From the cell containing the given text, extract its center point as [x, y] coordinate. 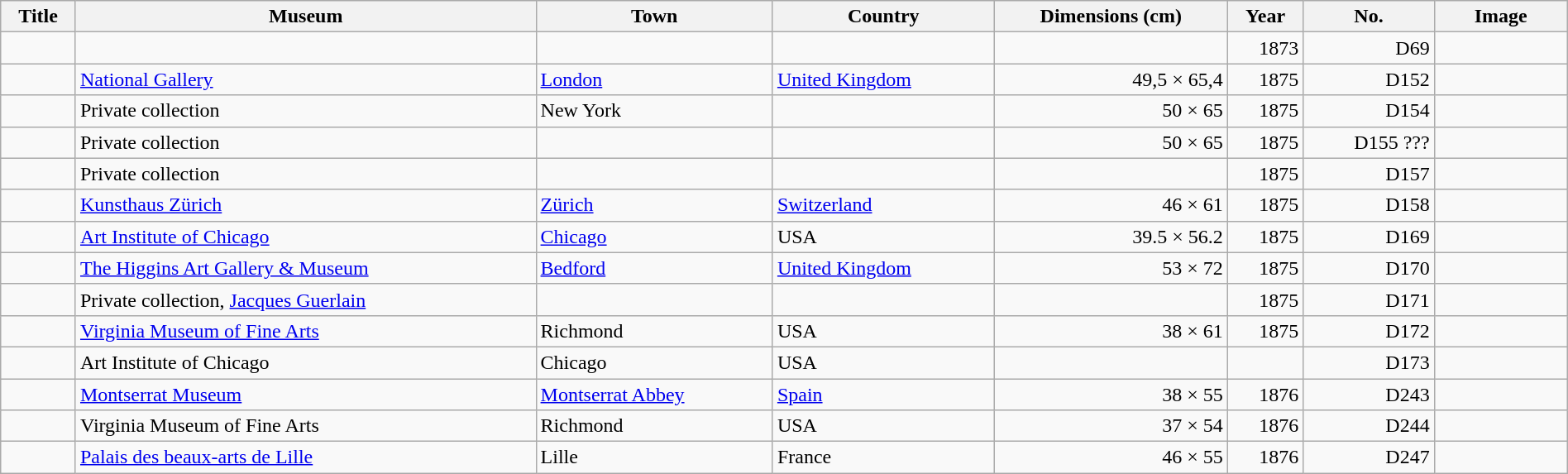
Lille [654, 457]
Bedford [654, 268]
D173 [1369, 362]
D172 [1369, 331]
46 × 61 [1111, 205]
D158 [1369, 205]
D155 ??? [1369, 142]
Year [1265, 17]
39.5 × 56.2 [1111, 237]
Palais des beaux-arts de Lille [306, 457]
D157 [1369, 174]
1873 [1265, 48]
Switzerland [883, 205]
D152 [1369, 79]
Spain [883, 395]
Dimensions (cm) [1111, 17]
Private collection, Jacques Guerlain [306, 299]
D69 [1369, 48]
No. [1369, 17]
53 × 72 [1111, 268]
Country [883, 17]
D244 [1369, 426]
D171 [1369, 299]
Montserrat Abbey [654, 395]
Town [654, 17]
46 × 55 [1111, 457]
Kunsthaus Zürich [306, 205]
38 × 55 [1111, 395]
Museum [306, 17]
49,5 × 65,4 [1111, 79]
Montserrat Museum [306, 395]
Zürich [654, 205]
D247 [1369, 457]
D170 [1369, 268]
D243 [1369, 395]
Title [38, 17]
New York [654, 111]
D169 [1369, 237]
London [654, 79]
38 × 61 [1111, 331]
National Gallery [306, 79]
D154 [1369, 111]
France [883, 457]
The Higgins Art Gallery & Museum [306, 268]
Image [1500, 17]
37 × 54 [1111, 426]
